Search for the cell housing the specified text and yield its (X, Y) center coordinate. 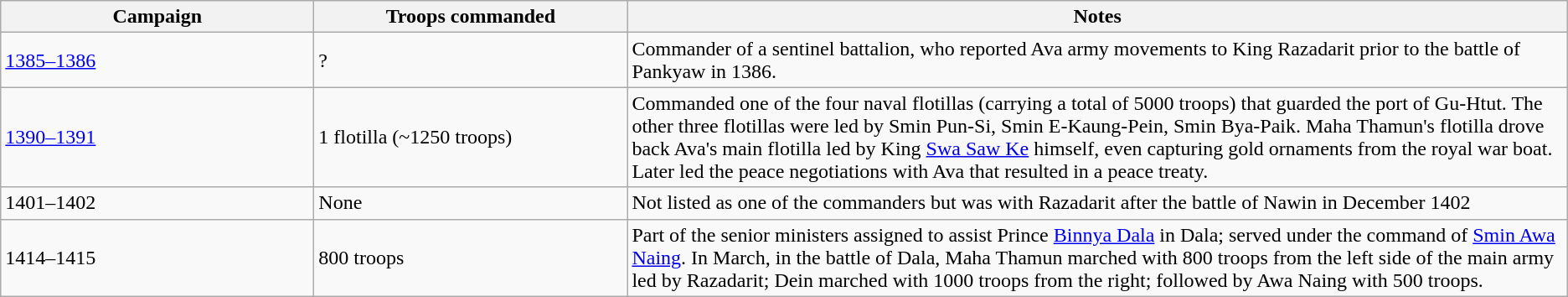
Troops commanded (471, 17)
Notes (1097, 17)
Not listed as one of the commanders but was with Razadarit after the battle of Nawin in December 1402 (1097, 203)
1401–1402 (157, 203)
1414–1415 (157, 258)
1390–1391 (157, 138)
None (471, 203)
Commander of a sentinel battalion, who reported Ava army movements to King Razadarit prior to the battle of Pankyaw in 1386. (1097, 60)
1385–1386 (157, 60)
1 flotilla (~1250 troops) (471, 138)
Campaign (157, 17)
? (471, 60)
800 troops (471, 258)
